Detect which cell encompasses the target text, then output its [x, y] center coordinate. 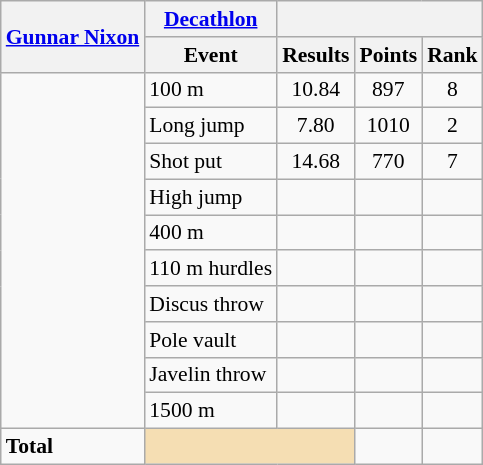
Total [73, 447]
Event [210, 55]
1500 m [210, 411]
400 m [210, 233]
Javelin throw [210, 375]
14.68 [316, 162]
897 [388, 90]
Pole vault [210, 340]
Gunnar Nixon [73, 36]
7.80 [316, 126]
2 [452, 126]
High jump [210, 197]
Shot put [210, 162]
Long jump [210, 126]
Results [316, 55]
Decathlon [210, 19]
100 m [210, 90]
110 m hurdles [210, 269]
10.84 [316, 90]
Rank [452, 55]
7 [452, 162]
Points [388, 55]
Discus throw [210, 304]
8 [452, 90]
1010 [388, 126]
770 [388, 162]
